Search for the cell housing the specified text and yield its [X, Y] center coordinate. 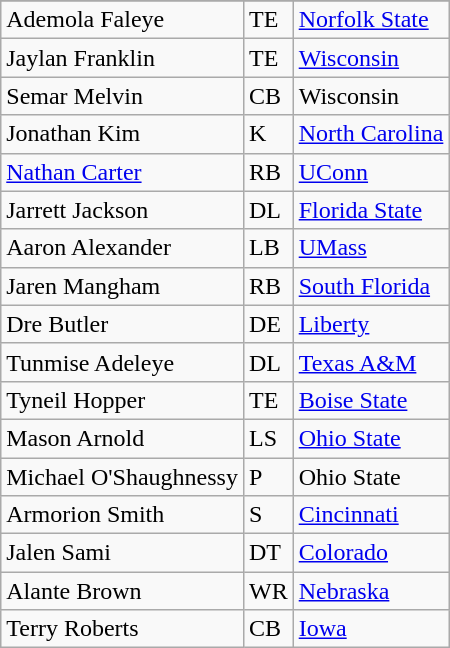
UConn [371, 172]
LS [268, 438]
Colorado [371, 553]
DE [268, 324]
Jaren Mangham [122, 286]
Michael O'Shaughnessy [122, 477]
Boise State [371, 400]
Alante Brown [122, 591]
Cincinnati [371, 515]
S [268, 515]
Iowa [371, 629]
Jarrett Jackson [122, 210]
UMass [371, 248]
Terry Roberts [122, 629]
Nathan Carter [122, 172]
Florida State [371, 210]
Tunmise Adeleye [122, 362]
North Carolina [371, 134]
Liberty [371, 324]
Nebraska [371, 591]
Semar Melvin [122, 96]
Ademola Faleye [122, 20]
Dre Butler [122, 324]
Norfolk State [371, 20]
Jaylan Franklin [122, 58]
DT [268, 553]
Jalen Sami [122, 553]
LB [268, 248]
South Florida [371, 286]
Tyneil Hopper [122, 400]
Texas A&M [371, 362]
Aaron Alexander [122, 248]
Mason Arnold [122, 438]
K [268, 134]
Jonathan Kim [122, 134]
WR [268, 591]
P [268, 477]
Armorion Smith [122, 515]
